Return the [X, Y] coordinate for the center point of the cell that contains the specified text.  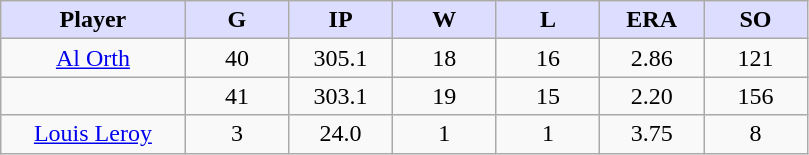
121 [756, 58]
W [444, 20]
41 [237, 96]
15 [548, 96]
Al Orth [93, 58]
8 [756, 134]
16 [548, 58]
156 [756, 96]
303.1 [341, 96]
3.75 [652, 134]
305.1 [341, 58]
L [548, 20]
Player [93, 20]
Louis Leroy [93, 134]
G [237, 20]
IP [341, 20]
3 [237, 134]
18 [444, 58]
24.0 [341, 134]
2.20 [652, 96]
19 [444, 96]
2.86 [652, 58]
40 [237, 58]
SO [756, 20]
ERA [652, 20]
